Determine the (X, Y) coordinate at the center of the cell enclosing the given text.  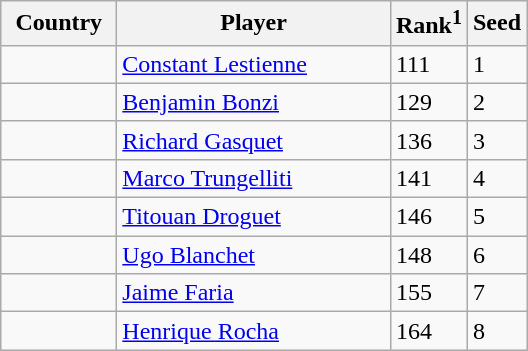
Rank1 (428, 24)
Jaime Faria (254, 293)
111 (428, 64)
3 (496, 140)
8 (496, 331)
Benjamin Bonzi (254, 102)
155 (428, 293)
Seed (496, 24)
7 (496, 293)
Henrique Rocha (254, 331)
Marco Trungelliti (254, 178)
Titouan Droguet (254, 217)
146 (428, 217)
129 (428, 102)
148 (428, 255)
Country (59, 24)
Richard Gasquet (254, 140)
164 (428, 331)
Ugo Blanchet (254, 255)
2 (496, 102)
5 (496, 217)
136 (428, 140)
6 (496, 255)
141 (428, 178)
Player (254, 24)
1 (496, 64)
Constant Lestienne (254, 64)
4 (496, 178)
